Scan for the cell matching the given text and deliver its (X, Y) coordinate at center. 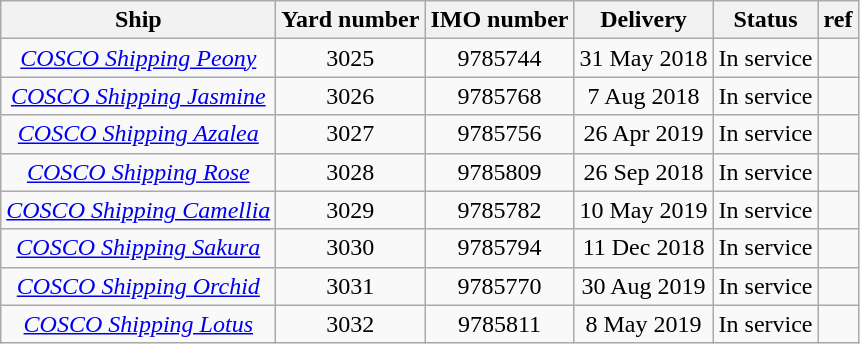
26 Sep 2018 (644, 172)
8 May 2019 (644, 324)
COSCO Shipping Sakura (138, 248)
3032 (350, 324)
COSCO Shipping Lotus (138, 324)
3026 (350, 96)
9785811 (500, 324)
9785768 (500, 96)
Yard number (350, 20)
9785794 (500, 248)
Delivery (644, 20)
26 Apr 2019 (644, 134)
3027 (350, 134)
Ship (138, 20)
10 May 2019 (644, 210)
3030 (350, 248)
COSCO Shipping Jasmine (138, 96)
9785770 (500, 286)
3031 (350, 286)
9785809 (500, 172)
COSCO Shipping Rose (138, 172)
Status (766, 20)
9785744 (500, 58)
COSCO Shipping Camellia (138, 210)
COSCO Shipping Orchid (138, 286)
30 Aug 2019 (644, 286)
3028 (350, 172)
ref (838, 20)
9785782 (500, 210)
9785756 (500, 134)
11 Dec 2018 (644, 248)
COSCO Shipping Azalea (138, 134)
3025 (350, 58)
IMO number (500, 20)
COSCO Shipping Peony (138, 58)
31 May 2018 (644, 58)
7 Aug 2018 (644, 96)
3029 (350, 210)
